From the cell containing the given text, extract its center point as (x, y) coordinate. 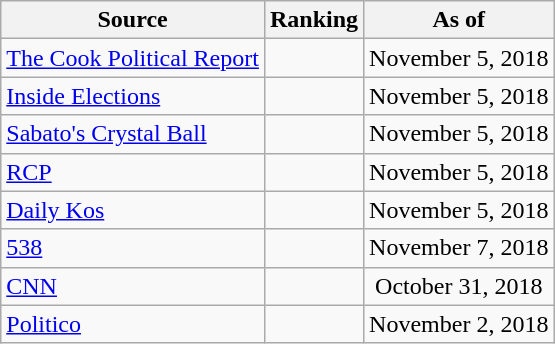
October 31, 2018 (459, 286)
Politico (133, 324)
The Cook Political Report (133, 58)
Daily Kos (133, 210)
RCP (133, 172)
Source (133, 20)
CNN (133, 286)
November 7, 2018 (459, 248)
Inside Elections (133, 96)
November 2, 2018 (459, 324)
As of (459, 20)
Sabato's Crystal Ball (133, 134)
Ranking (314, 20)
538 (133, 248)
